Detect which cell encompasses the target text, then output its (X, Y) center coordinate. 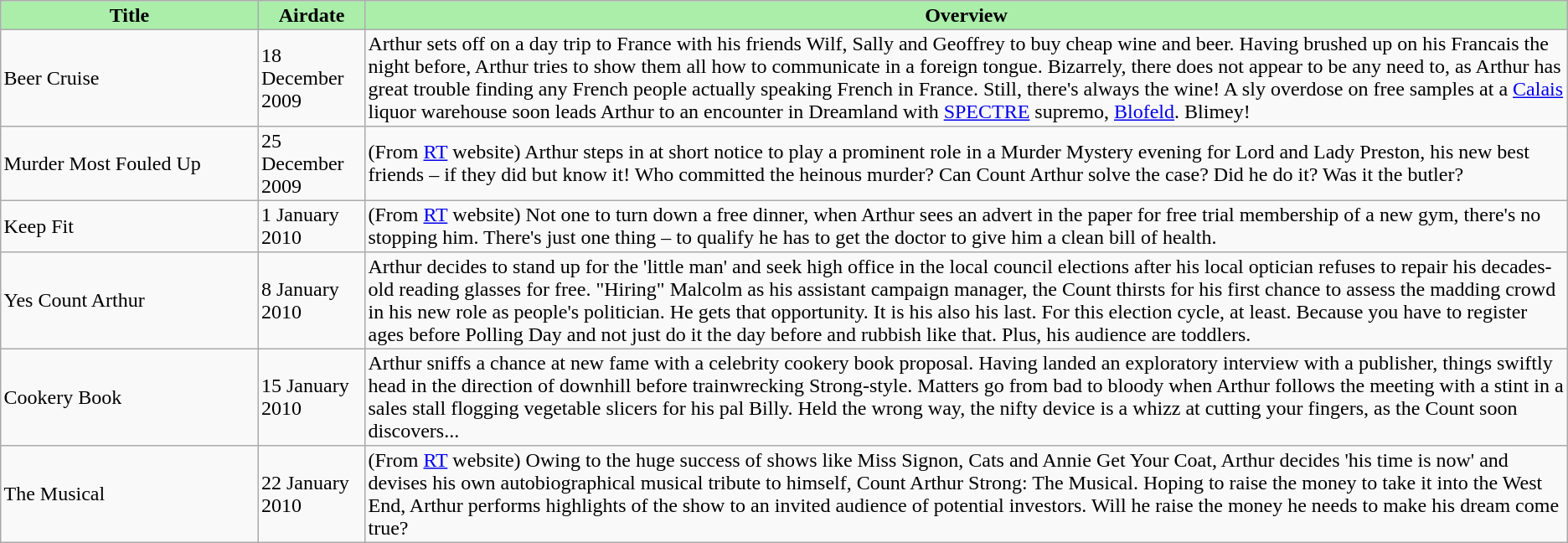
Airdate (312, 15)
18 December 2009 (312, 78)
Title (130, 15)
Yes Count Arthur (130, 301)
Beer Cruise (130, 78)
15 January 2010 (312, 397)
22 January 2010 (312, 494)
8 January 2010 (312, 301)
Overview (967, 15)
Murder Most Fouled Up (130, 163)
1 January 2010 (312, 226)
Keep Fit (130, 226)
The Musical (130, 494)
Cookery Book (130, 397)
25 December 2009 (312, 163)
